Provide the (x, y) coordinate of the cell's center where the given text is located.  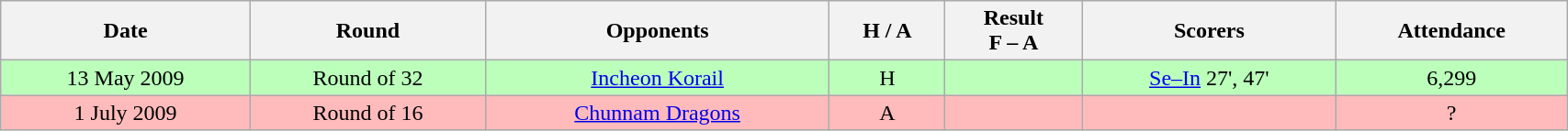
H / A (887, 31)
13 May 2009 (126, 78)
H (887, 78)
ResultF – A (1014, 31)
Se–In 27', 47' (1209, 78)
Round (367, 31)
Attendance (1451, 31)
Chunnam Dragons (658, 113)
Round of 32 (367, 78)
Date (126, 31)
Incheon Korail (658, 78)
Scorers (1209, 31)
Opponents (658, 31)
A (887, 113)
? (1451, 113)
1 July 2009 (126, 113)
6,299 (1451, 78)
Round of 16 (367, 113)
